Return (x, y) of the center of cell containing provided text 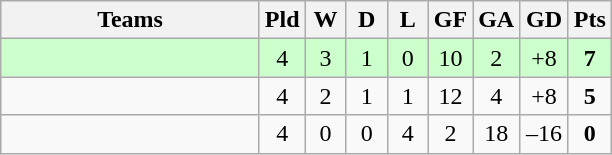
Pld (282, 20)
18 (496, 134)
7 (590, 58)
–16 (544, 134)
W (326, 20)
D (366, 20)
3 (326, 58)
Teams (130, 20)
GF (450, 20)
Pts (590, 20)
12 (450, 96)
L (408, 20)
GA (496, 20)
GD (544, 20)
10 (450, 58)
5 (590, 96)
